Pinpoint the cell where the given text exists, returning its (x, y) midpoint coordinate. 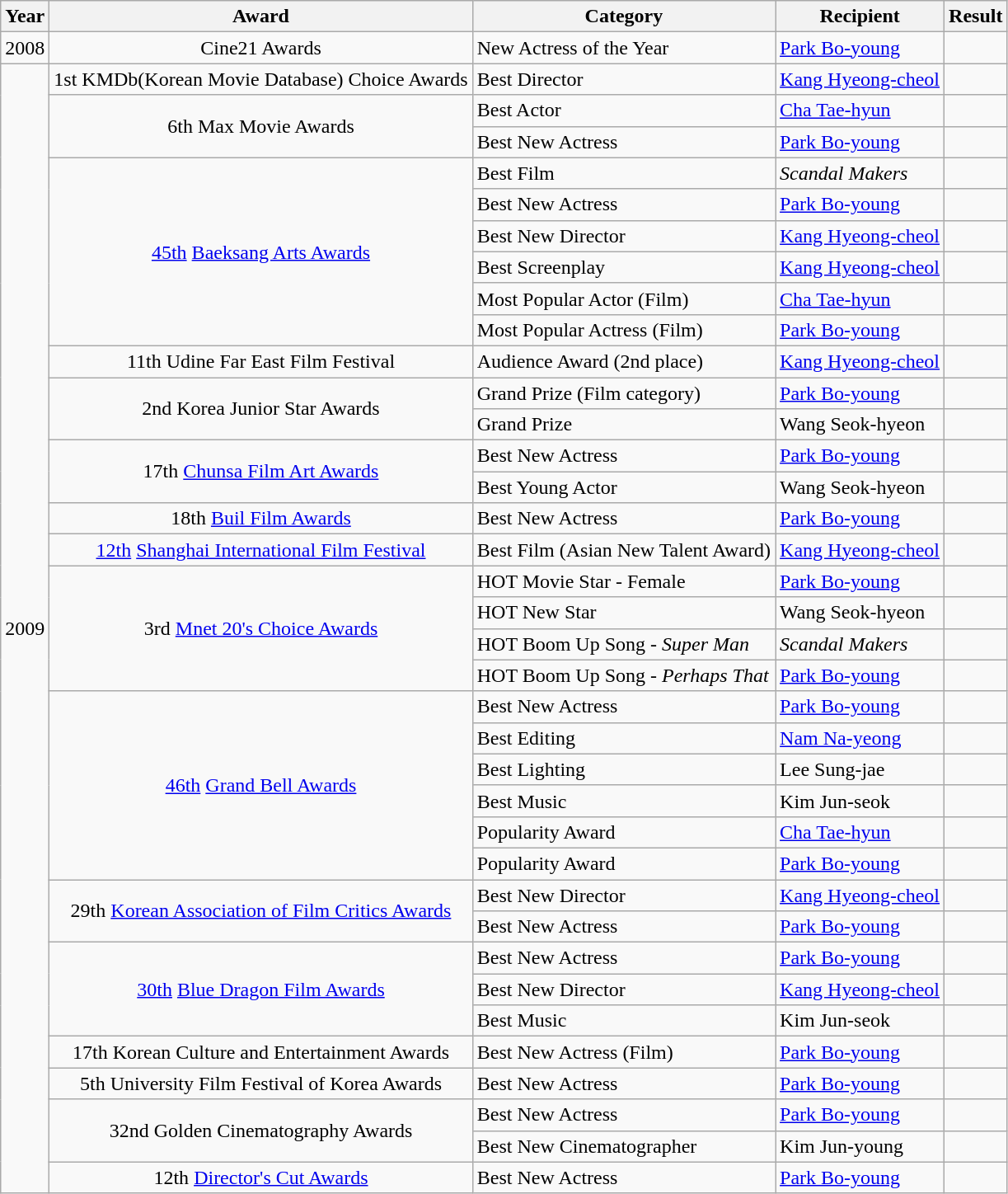
17th Chunsa Film Art Awards (260, 472)
Award (260, 16)
HOT Movie Star - Female (623, 581)
46th Grand Bell Awards (260, 785)
2008 (25, 48)
1st KMDb(Korean Movie Database) Choice Awards (260, 79)
Lee Sung-jae (860, 769)
29th Korean Association of Film Critics Awards (260, 910)
17th Korean Culture and Entertainment Awards (260, 1052)
12th Shanghai International Film Festival (260, 550)
Most Popular Actor (Film) (623, 298)
Best New Actress (Film) (623, 1052)
Grand Prize (Film category) (623, 393)
Category (623, 16)
30th Blue Dragon Film Awards (260, 990)
5th University Film Festival of Korea Awards (260, 1084)
32nd Golden Cinematography Awards (260, 1131)
2009 (25, 628)
Best New Cinematographer (623, 1146)
12th Director's Cut Awards (260, 1178)
Best Lighting (623, 769)
Best Actor (623, 110)
6th Max Movie Awards (260, 126)
Best Director (623, 79)
Best Screenplay (623, 267)
Most Popular Actress (Film) (623, 330)
11th Udine Far East Film Festival (260, 361)
HOT Boom Up Song - Perhaps That (623, 675)
18th Buil Film Awards (260, 519)
Year (25, 16)
Best Film (Asian New Talent Award) (623, 550)
Result (976, 16)
HOT Boom Up Song - Super Man (623, 644)
Best Young Actor (623, 487)
Recipient (860, 16)
Grand Prize (623, 425)
Audience Award (2nd place) (623, 361)
Best Film (623, 173)
45th Baeksang Arts Awards (260, 251)
New Actress of the Year (623, 48)
Best Editing (623, 738)
HOT New Star (623, 613)
2nd Korea Junior Star Awards (260, 409)
Kim Jun-young (860, 1146)
3rd Mnet 20's Choice Awards (260, 628)
Nam Na-yeong (860, 738)
Cine21 Awards (260, 48)
